Return the (x, y) coordinate for the center point of the cell that contains the specified text.  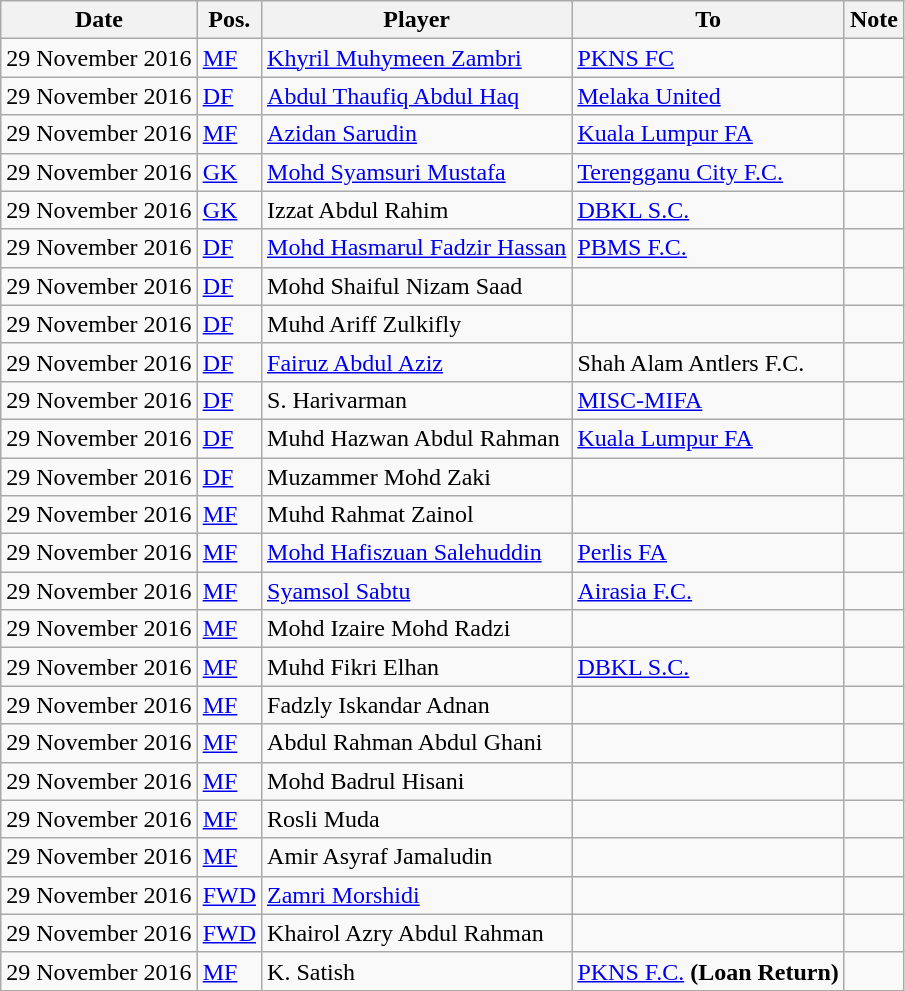
MISC-MIFA (708, 400)
Fairuz Abdul Aziz (417, 362)
Izzat Abdul Rahim (417, 210)
Date (99, 20)
Melaka United (708, 96)
Zamri Morshidi (417, 895)
Shah Alam Antlers F.C. (708, 362)
Mohd Syamsuri Mustafa (417, 172)
Mohd Badrul Hisani (417, 781)
Khyril Muhymeen Zambri (417, 58)
Fadzly Iskandar Adnan (417, 705)
Muhd Hazwan Abdul Rahman (417, 438)
Mohd Izaire Mohd Radzi (417, 629)
Note (874, 20)
Muhd Fikri Elhan (417, 667)
Mohd Hafiszuan Salehuddin (417, 553)
Terengganu City F.C. (708, 172)
PKNS F.C. (Loan Return) (708, 971)
Khairol Azry Abdul Rahman (417, 933)
Syamsol Sabtu (417, 591)
Player (417, 20)
To (708, 20)
Airasia F.C. (708, 591)
Muzammer Mohd Zaki (417, 477)
Abdul Thaufiq Abdul Haq (417, 96)
PBMS F.C. (708, 248)
Pos. (229, 20)
Mohd Hasmarul Fadzir Hassan (417, 248)
Amir Asyraf Jamaludin (417, 857)
Perlis FA (708, 553)
Mohd Shaiful Nizam Saad (417, 286)
Azidan Sarudin (417, 134)
Rosli Muda (417, 819)
S. Harivarman (417, 400)
Muhd Ariff Zulkifly (417, 324)
K. Satish (417, 971)
Abdul Rahman Abdul Ghani (417, 743)
Muhd Rahmat Zainol (417, 515)
PKNS FC (708, 58)
